Determine the (x, y) coordinate at the center of the cell enclosing the given text.  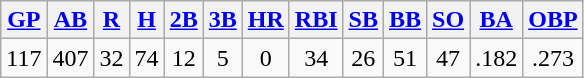
AB (70, 20)
GP (24, 20)
47 (448, 58)
26 (363, 58)
RBI (316, 20)
HR (266, 20)
BA (496, 20)
0 (266, 58)
51 (404, 58)
OBP (553, 20)
32 (112, 58)
12 (184, 58)
407 (70, 58)
117 (24, 58)
5 (222, 58)
BB (404, 20)
34 (316, 58)
SO (448, 20)
SB (363, 20)
.273 (553, 58)
R (112, 20)
H (146, 20)
74 (146, 58)
.182 (496, 58)
3B (222, 20)
2B (184, 20)
